Detect which cell encompasses the target text, then output its (X, Y) center coordinate. 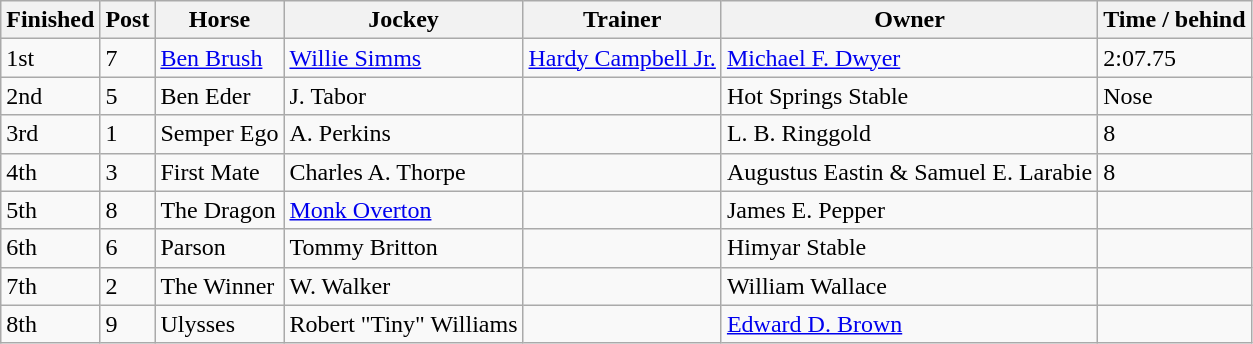
A. Perkins (404, 134)
Ulysses (220, 324)
1 (128, 134)
Ben Brush (220, 58)
7 (128, 58)
Post (128, 20)
W. Walker (404, 286)
Trainer (622, 20)
Hot Springs Stable (909, 96)
3 (128, 172)
6 (128, 248)
Owner (909, 20)
3rd (50, 134)
Ben Eder (220, 96)
Michael F. Dwyer (909, 58)
Finished (50, 20)
Time / behind (1174, 20)
Jockey (404, 20)
The Dragon (220, 210)
4th (50, 172)
Robert "Tiny" Williams (404, 324)
Augustus Eastin & Samuel E. Larabie (909, 172)
7th (50, 286)
1st (50, 58)
Tommy Britton (404, 248)
J. Tabor (404, 96)
Willie Simms (404, 58)
2:07.75 (1174, 58)
5 (128, 96)
Himyar Stable (909, 248)
8th (50, 324)
2 (128, 286)
William Wallace (909, 286)
9 (128, 324)
James E. Pepper (909, 210)
Nose (1174, 96)
5th (50, 210)
Monk Overton (404, 210)
6th (50, 248)
L. B. Ringgold (909, 134)
2nd (50, 96)
First Mate (220, 172)
The Winner (220, 286)
Parson (220, 248)
Semper Ego (220, 134)
Hardy Campbell Jr. (622, 58)
Horse (220, 20)
Edward D. Brown (909, 324)
Charles A. Thorpe (404, 172)
